Provide the [X, Y] coordinate of the cell's center where the given text is located.  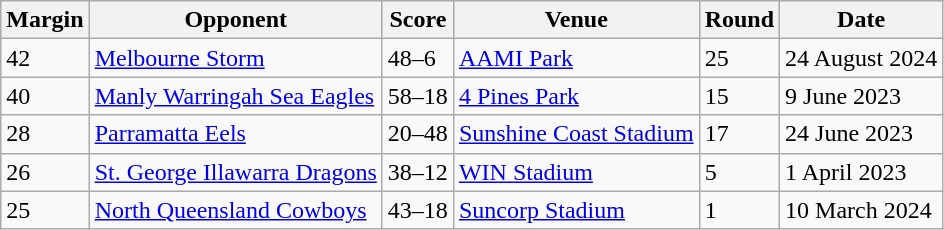
15 [739, 96]
Score [418, 20]
1 April 2023 [862, 172]
38–12 [418, 172]
Parramatta Eels [236, 134]
17 [739, 134]
58–18 [418, 96]
Opponent [236, 20]
24 June 2023 [862, 134]
43–18 [418, 210]
North Queensland Cowboys [236, 210]
St. George Illawarra Dragons [236, 172]
28 [45, 134]
Melbourne Storm [236, 58]
Sunshine Coast Stadium [576, 134]
Date [862, 20]
20–48 [418, 134]
Manly Warringah Sea Eagles [236, 96]
WIN Stadium [576, 172]
42 [45, 58]
10 March 2024 [862, 210]
40 [45, 96]
Round [739, 20]
9 June 2023 [862, 96]
Venue [576, 20]
Suncorp Stadium [576, 210]
26 [45, 172]
1 [739, 210]
5 [739, 172]
Margin [45, 20]
48–6 [418, 58]
4 Pines Park [576, 96]
AAMI Park [576, 58]
24 August 2024 [862, 58]
